Find where the given text appears and provide that cell's center as (x, y) coordinate. 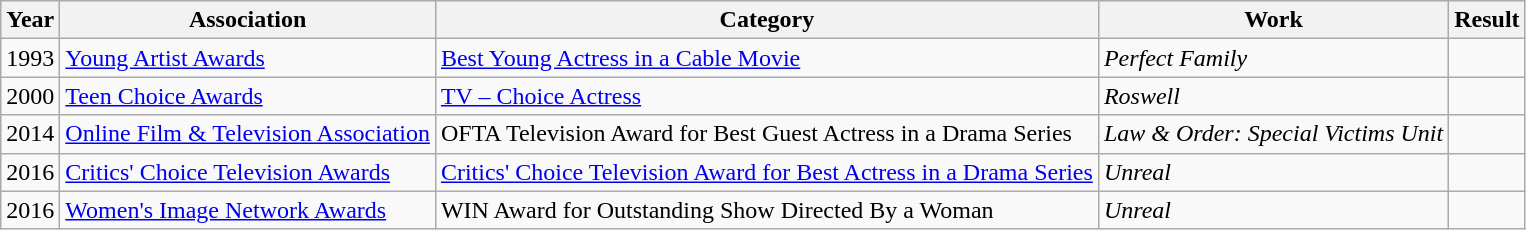
1993 (30, 58)
Category (766, 20)
Roswell (1273, 96)
Young Artist Awards (248, 58)
Year (30, 20)
TV – Choice Actress (766, 96)
Law & Order: Special Victims Unit (1273, 134)
Perfect Family (1273, 58)
WIN Award for Outstanding Show Directed By a Woman (766, 210)
2000 (30, 96)
Critics' Choice Television Awards (248, 172)
Work (1273, 20)
Teen Choice Awards (248, 96)
Women's Image Network Awards (248, 210)
Result (1487, 20)
Best Young Actress in a Cable Movie (766, 58)
2014 (30, 134)
Critics' Choice Television Award for Best Actress in a Drama Series (766, 172)
Online Film & Television Association (248, 134)
OFTA Television Award for Best Guest Actress in a Drama Series (766, 134)
Association (248, 20)
